Return the [x, y] coordinate for the center point of the cell that contains the specified text.  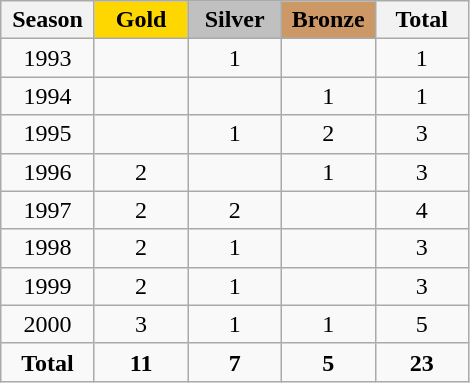
1994 [48, 96]
23 [422, 362]
1998 [48, 248]
1999 [48, 286]
Season [48, 20]
1993 [48, 58]
2000 [48, 324]
1997 [48, 210]
7 [235, 362]
1996 [48, 172]
1995 [48, 134]
4 [422, 210]
Bronze [328, 20]
11 [141, 362]
Silver [235, 20]
Gold [141, 20]
